Capture the cell that displays the provided text and extract its (X, Y) central coordinate. 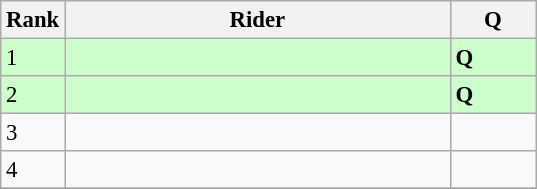
2 (33, 95)
1 (33, 58)
4 (33, 170)
Rider (258, 20)
Rank (33, 20)
3 (33, 133)
